Search for the cell housing the specified text and yield its [x, y] center coordinate. 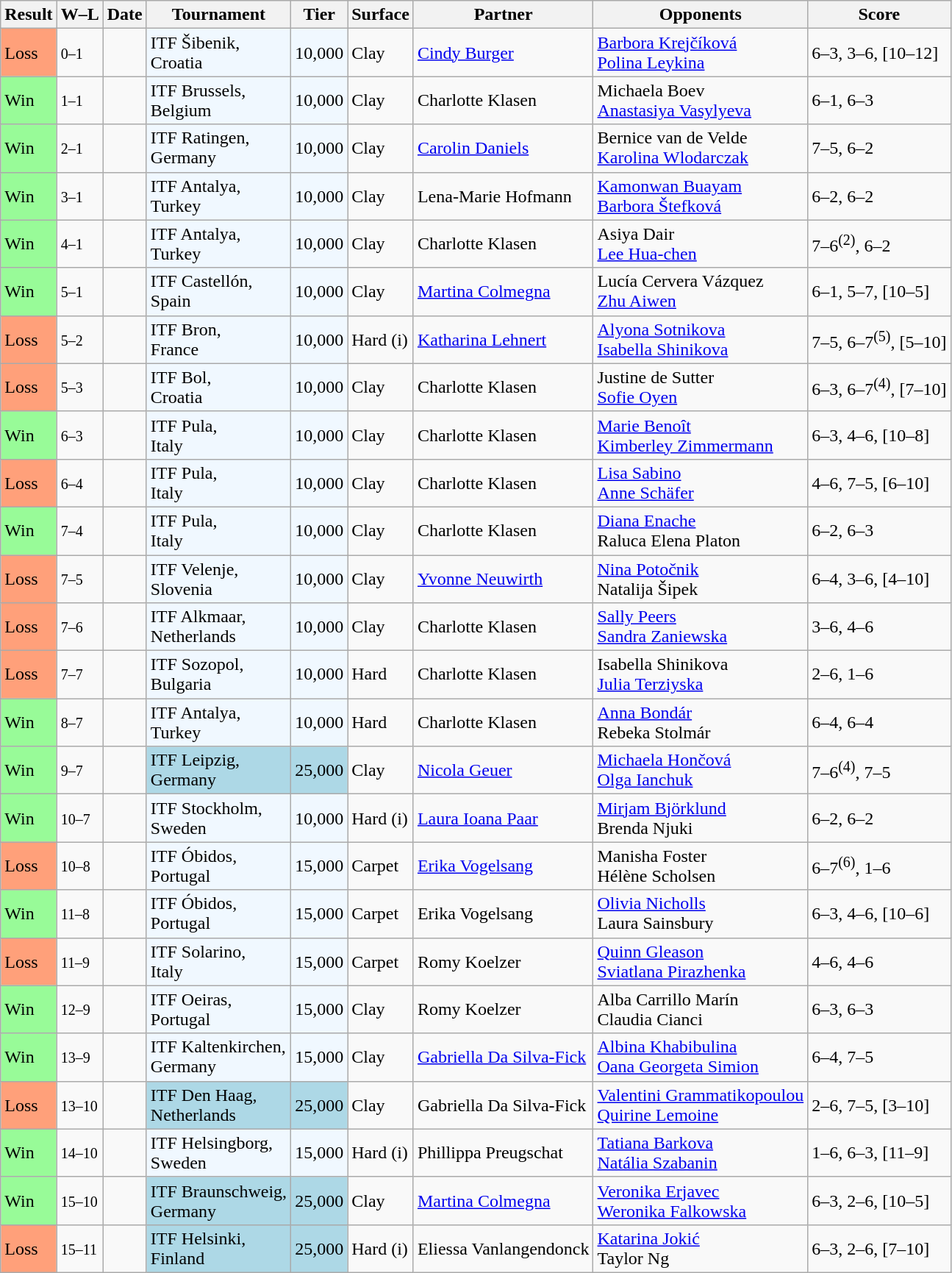
6–3 [79, 435]
4–1 [79, 244]
ITF Kaltenkirchen, Germany [218, 1058]
Diana Enache Raluca Elena Platon [701, 531]
7–5, 6–2 [879, 149]
Lucía Cervera Vázquez Zhu Aiwen [701, 291]
6–2, 6–3 [879, 531]
Barbora Krejčíková Polina Leykina [701, 53]
Nina Potočnik Natalija Šipek [701, 578]
6–3, 2–6, [10–5] [879, 1200]
Yvonne Neuwirth [503, 578]
6–4 [79, 482]
10–7 [79, 818]
7–5 [79, 578]
Valentini Grammatikopoulou Quirine Lemoine [701, 1105]
7–7 [79, 675]
Michaela Hončová Olga Ianchuk [701, 771]
5–2 [79, 340]
12–9 [79, 1009]
Partner [503, 15]
Asiya Dair Lee Hua-chen [701, 244]
ITF Velenje, Slovenia [218, 578]
Opponents [701, 15]
6–1, 5–7, [10–5] [879, 291]
6–4, 3–6, [4–10] [879, 578]
Tournament [218, 15]
Cindy Burger [503, 53]
13–10 [79, 1105]
2–1 [79, 149]
6–3, 6–7(4), [7–10] [879, 387]
6–4, 7–5 [879, 1058]
Laura Ioana Paar [503, 818]
6–4, 6–4 [879, 722]
Lena-Marie Hofmann [503, 196]
Justine de Sutter Sofie Oyen [701, 387]
0–1 [79, 53]
Eliessa Vanlangendonck [503, 1249]
ITF Helsinki, Finland [218, 1249]
Quinn Gleason Sviatlana Pirazhenka [701, 962]
5–1 [79, 291]
6–3, 6–3 [879, 1009]
ITF Sozopol, Bulgaria [218, 675]
4–6, 4–6 [879, 962]
Manisha Foster Hélène Scholsen [701, 866]
ITF Helsingborg, Sweden [218, 1153]
Date [125, 15]
ITF Solarino, Italy [218, 962]
6–7(6), 1–6 [879, 866]
7–5, 6–7(5), [5–10] [879, 340]
Olivia Nicholls Laura Sainsbury [701, 913]
1–1 [79, 100]
7–6(4), 7–5 [879, 771]
15–11 [79, 1249]
ITF Den Haag, Netherlands [218, 1105]
6–3, 4–6, [10–6] [879, 913]
6–3, 2–6, [7–10] [879, 1249]
Tier [319, 15]
7–6 [79, 627]
3–6, 4–6 [879, 627]
11–9 [79, 962]
6–1, 6–3 [879, 100]
2–6, 1–6 [879, 675]
Isabella Shinikova Julia Terziyska [701, 675]
Katharina Lehnert [503, 340]
Surface [381, 15]
Anna Bondár Rebeka Stolmár [701, 722]
4–6, 7–5, [6–10] [879, 482]
ITF Stockholm, Sweden [218, 818]
3–1 [79, 196]
9–7 [79, 771]
ITF Leipzig, Germany [218, 771]
6–3, 4–6, [10–8] [879, 435]
Lisa Sabino Anne Schäfer [701, 482]
Katarina Jokić Taylor Ng [701, 1249]
Marie Benoît Kimberley Zimmermann [701, 435]
ITF Bol, Croatia [218, 387]
2–6, 7–5, [3–10] [879, 1105]
Tatiana Barkova Natália Szabanin [701, 1153]
Mirjam Björklund Brenda Njuki [701, 818]
ITF Bron, France [218, 340]
ITF Oeiras, Portugal [218, 1009]
Albina Khabibulina Oana Georgeta Simion [701, 1058]
5–3 [79, 387]
Nicola Geuer [503, 771]
11–8 [79, 913]
6–3, 3–6, [10–12] [879, 53]
Alyona Sotnikova Isabella Shinikova [701, 340]
ITF Alkmaar, Netherlands [218, 627]
7–4 [79, 531]
8–7 [79, 722]
14–10 [79, 1153]
7–6(2), 6–2 [879, 244]
Phillippa Preugschat [503, 1153]
Bernice van de Velde Karolina Wlodarczak [701, 149]
ITF Brussels, Belgium [218, 100]
Result [29, 15]
ITF Šibenik, Croatia [218, 53]
Sally Peers Sandra Zaniewska [701, 627]
Carolin Daniels [503, 149]
13–9 [79, 1058]
Alba Carrillo Marín Claudia Cianci [701, 1009]
Michaela Boev Anastasiya Vasylyeva [701, 100]
W–L [79, 15]
ITF Castellón, Spain [218, 291]
15–10 [79, 1200]
ITF Braunschweig, Germany [218, 1200]
1–6, 6–3, [11–9] [879, 1153]
10–8 [79, 866]
Score [879, 15]
ITF Ratingen, Germany [218, 149]
Veronika Erjavec Weronika Falkowska [701, 1200]
Kamonwan Buayam Barbora Štefková [701, 196]
